Search for the cell housing the specified text and yield its (x, y) center coordinate. 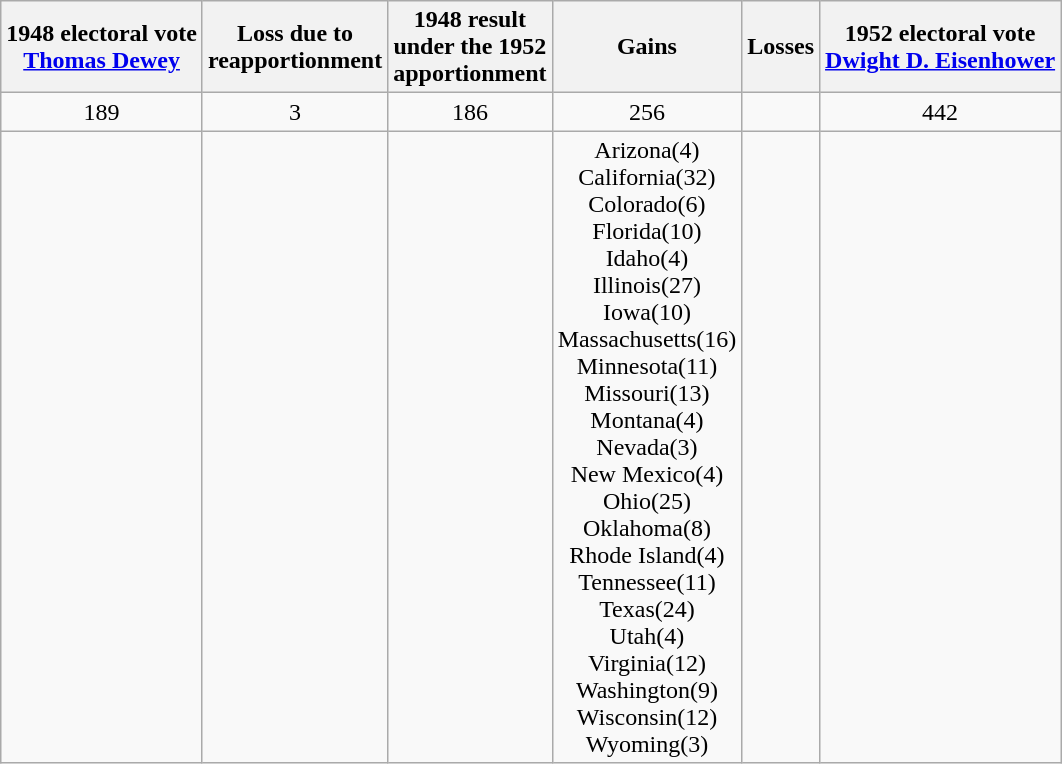
186 (470, 112)
1952 electoral voteDwight D. Eisenhower (940, 47)
256 (647, 112)
3 (294, 112)
Losses (781, 47)
Loss due toreapportionment (294, 47)
1948 resultunder the 1952apportionment (470, 47)
1948 electoral voteThomas Dewey (102, 47)
Gains (647, 47)
442 (940, 112)
189 (102, 112)
